From the cell containing the given text, extract its center point as (X, Y) coordinate. 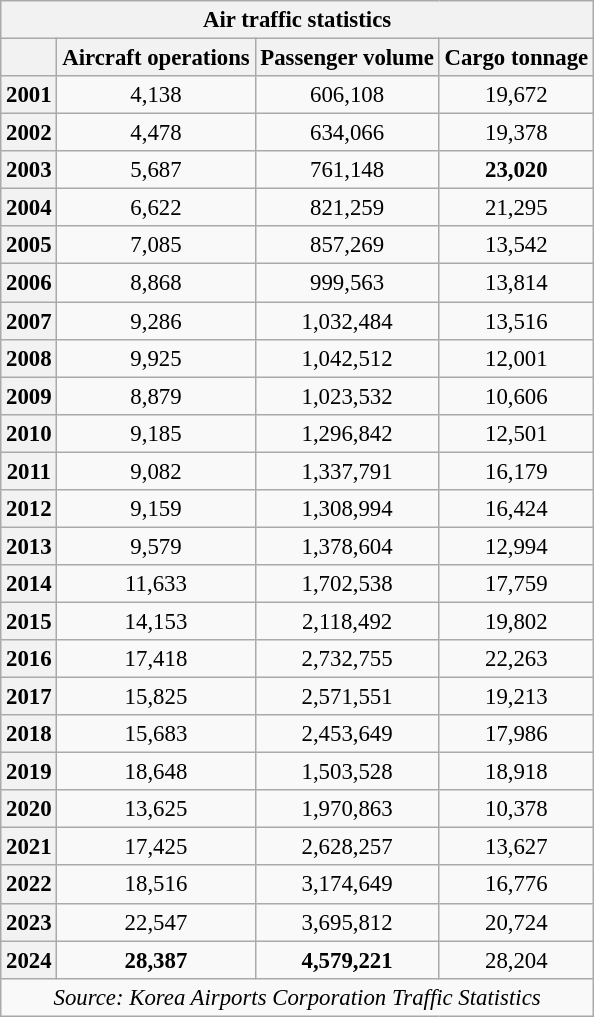
606,108 (347, 95)
634,066 (347, 133)
3,174,649 (347, 885)
Air traffic statistics (298, 20)
Source: Korea Airports Corporation Traffic Statistics (298, 997)
16,776 (516, 885)
17,759 (516, 584)
2016 (29, 659)
12,994 (516, 546)
17,986 (516, 734)
13,516 (516, 321)
28,204 (516, 960)
18,516 (156, 885)
28,387 (156, 960)
18,648 (156, 772)
18,918 (516, 772)
2003 (29, 170)
2005 (29, 245)
2,453,649 (347, 734)
761,148 (347, 170)
11,633 (156, 584)
Aircraft operations (156, 58)
2020 (29, 809)
21,295 (516, 208)
12,501 (516, 433)
4,478 (156, 133)
2010 (29, 433)
17,418 (156, 659)
8,879 (156, 396)
1,337,791 (347, 471)
9,286 (156, 321)
22,263 (516, 659)
9,185 (156, 433)
1,296,842 (347, 433)
Passenger volume (347, 58)
12,001 (516, 358)
7,085 (156, 245)
17,425 (156, 847)
13,625 (156, 809)
23,020 (516, 170)
19,672 (516, 95)
2013 (29, 546)
1,023,532 (347, 396)
1,702,538 (347, 584)
13,542 (516, 245)
15,825 (156, 697)
1,032,484 (347, 321)
1,503,528 (347, 772)
4,138 (156, 95)
2002 (29, 133)
6,622 (156, 208)
2012 (29, 509)
2,571,551 (347, 697)
2008 (29, 358)
8,868 (156, 283)
2001 (29, 95)
2,732,755 (347, 659)
13,627 (516, 847)
10,606 (516, 396)
9,579 (156, 546)
2011 (29, 471)
9,082 (156, 471)
3,695,812 (347, 922)
16,179 (516, 471)
2014 (29, 584)
1,970,863 (347, 809)
2006 (29, 283)
4,579,221 (347, 960)
22,547 (156, 922)
857,269 (347, 245)
2009 (29, 396)
1,042,512 (347, 358)
821,259 (347, 208)
1,378,604 (347, 546)
19,802 (516, 621)
2023 (29, 922)
1,308,994 (347, 509)
Cargo tonnage (516, 58)
2024 (29, 960)
2017 (29, 697)
19,213 (516, 697)
19,378 (516, 133)
5,687 (156, 170)
2004 (29, 208)
16,424 (516, 509)
9,925 (156, 358)
999,563 (347, 283)
15,683 (156, 734)
13,814 (516, 283)
2,118,492 (347, 621)
2,628,257 (347, 847)
9,159 (156, 509)
2007 (29, 321)
2018 (29, 734)
2021 (29, 847)
20,724 (516, 922)
14,153 (156, 621)
2022 (29, 885)
2015 (29, 621)
2019 (29, 772)
10,378 (516, 809)
